Search for the cell housing the specified text and yield its [X, Y] center coordinate. 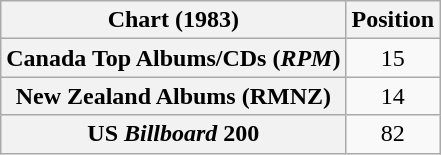
82 [393, 134]
New Zealand Albums (RMNZ) [174, 96]
Position [393, 20]
US Billboard 200 [174, 134]
14 [393, 96]
Chart (1983) [174, 20]
Canada Top Albums/CDs (RPM) [174, 58]
15 [393, 58]
